Pinpoint the cell where the given text exists, returning its [X, Y] midpoint coordinate. 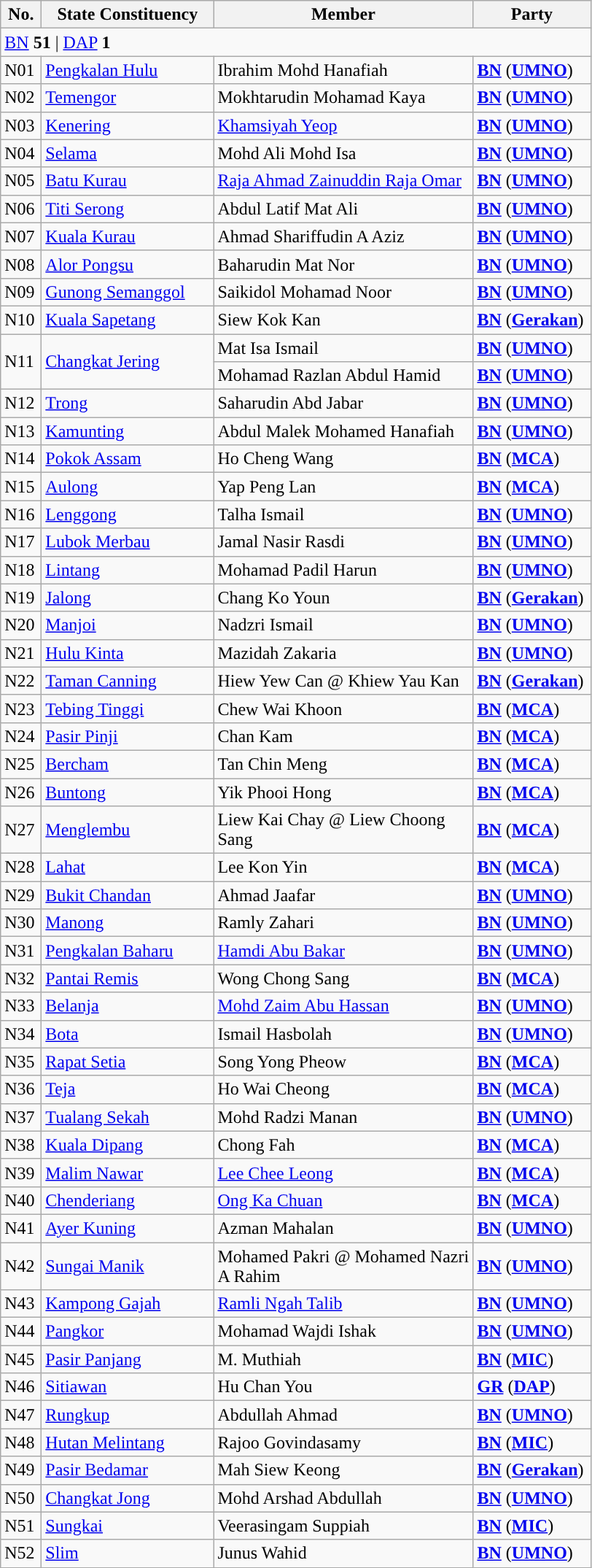
Rungkup [128, 1415]
Manjoi [128, 625]
N22 [21, 681]
Pangkor [128, 1332]
Tualang Sekah [128, 1117]
Lintang [128, 570]
N04 [21, 153]
Chang Ko Youn [343, 598]
Ismail Hasbolah [343, 1034]
Pasir Bedamar [128, 1470]
Wong Chong Sang [343, 978]
Malim Nawar [128, 1173]
N21 [21, 653]
Menglembu [128, 830]
Chong Fah [343, 1145]
N43 [21, 1304]
N51 [21, 1526]
Kuala Kurau [128, 236]
Bota [128, 1034]
N28 [21, 868]
N38 [21, 1145]
Sungai Manik [128, 1265]
Tan Chin Meng [343, 764]
N52 [21, 1553]
N02 [21, 98]
Saharudin Abd Jabar [343, 403]
M. Muthiah [343, 1359]
State Constituency [128, 15]
Abdul Latif Mat Ali [343, 209]
Chan Kam [343, 736]
Saikidol Mohamad Noor [343, 292]
Gunong Semanggol [128, 292]
Hu Chan You [343, 1387]
Baharudin Mat Nor [343, 264]
Hulu Kinta [128, 653]
N35 [21, 1062]
Member [343, 15]
Kuala Sapetang [128, 320]
Veerasingam Suppiah [343, 1526]
Buntong [128, 792]
N18 [21, 570]
N40 [21, 1200]
Ramli Ngah Talib [343, 1304]
Ayer Kuning [128, 1228]
N29 [21, 895]
N48 [21, 1443]
Lubok Merbau [128, 542]
Kenering [128, 125]
Pengkalan Baharu [128, 951]
Lenggong [128, 514]
N17 [21, 542]
Mat Isa Ismail [343, 348]
Titi Serong [128, 209]
Abdul Malek Mohamed Hanafiah [343, 431]
Trong [128, 403]
N32 [21, 978]
N05 [21, 181]
Mohamad Razlan Abdul Hamid [343, 376]
N34 [21, 1034]
N27 [21, 830]
N45 [21, 1359]
Ahmad Jaafar [343, 895]
N30 [21, 923]
Hamdi Abu Bakar [343, 951]
Mazidah Zakaria [343, 653]
Changkat Jong [128, 1498]
Yik Phooi Hong [343, 792]
N24 [21, 736]
Mokhtarudin Mohamad Kaya [343, 98]
Alor Pongsu [128, 264]
N11 [21, 362]
No. [21, 15]
N19 [21, 598]
Ong Ka Chuan [343, 1200]
Mah Siew Keong [343, 1470]
Mohd Arshad Abdullah [343, 1498]
Song Yong Pheow [343, 1062]
Temengor [128, 98]
Liew Kai Chay @ Liew Choong Sang [343, 830]
N36 [21, 1089]
Mohamad Wajdi Ishak [343, 1332]
Aulong [128, 487]
Mohd Radzi Manan [343, 1117]
Sitiawan [128, 1387]
Pokok Assam [128, 459]
Mohamad Padil Harun [343, 570]
N03 [21, 125]
N47 [21, 1415]
Chenderiang [128, 1200]
Ibrahim Mohd Hanafiah [343, 70]
N16 [21, 514]
Pantai Remis [128, 978]
N33 [21, 1006]
N49 [21, 1470]
Mohamed Pakri @ Mohamed Nazri A Rahim [343, 1265]
Abdullah Ahmad [343, 1415]
N42 [21, 1265]
Batu Kurau [128, 181]
Junus Wahid [343, 1553]
Kampong Gajah [128, 1304]
Rajoo Govindasamy [343, 1443]
N15 [21, 487]
N09 [21, 292]
N13 [21, 431]
N31 [21, 951]
Rapat Setia [128, 1062]
Manong [128, 923]
N46 [21, 1387]
Slim [128, 1553]
Belanja [128, 1006]
Changkat Jering [128, 362]
Kuala Dipang [128, 1145]
N14 [21, 459]
Mohd Zaim Abu Hassan [343, 1006]
N08 [21, 264]
N20 [21, 625]
Selama [128, 153]
Tebing Tinggi [128, 708]
N10 [21, 320]
Sungkai [128, 1526]
Yap Peng Lan [343, 487]
N39 [21, 1173]
Ramly Zahari [343, 923]
GR (DAP) [532, 1387]
Talha Ismail [343, 514]
N07 [21, 236]
Hutan Melintang [128, 1443]
Bercham [128, 764]
Jalong [128, 598]
N41 [21, 1228]
Ho Cheng Wang [343, 459]
Chew Wai Khoon [343, 708]
N25 [21, 764]
Bukit Chandan [128, 895]
Ahmad Shariffudin A Aziz [343, 236]
Khamsiyah Yeop [343, 125]
N26 [21, 792]
Ho Wai Cheong [343, 1089]
N12 [21, 403]
Mohd Ali Mohd Isa [343, 153]
N06 [21, 209]
Nadzri Ismail [343, 625]
Raja Ahmad Zainuddin Raja Omar [343, 181]
Lee Kon Yin [343, 868]
Siew Kok Kan [343, 320]
Party [532, 15]
N50 [21, 1498]
Hiew Yew Can @ Khiew Yau Kan [343, 681]
Lee Chee Leong [343, 1173]
Kamunting [128, 431]
N01 [21, 70]
BN 51 | DAP 1 [296, 42]
Azman Mahalan [343, 1228]
N37 [21, 1117]
Pasir Panjang [128, 1359]
Teja [128, 1089]
N44 [21, 1332]
Pasir Pinji [128, 736]
N23 [21, 708]
Lahat [128, 868]
Taman Canning [128, 681]
Pengkalan Hulu [128, 70]
Jamal Nasir Rasdi [343, 542]
